Output the (X, Y) coordinate of the center of the cell containing the given text.  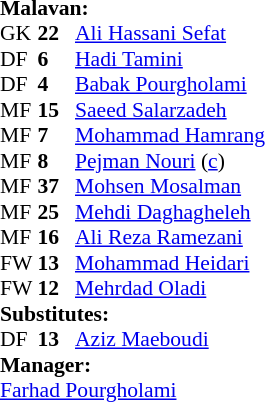
Ali Hassani Sefat (170, 33)
Ali Reza Ramezani (170, 237)
Babak Pourgholami (170, 85)
Aziz Maeboudi (170, 339)
Mohammad Hamrang (170, 135)
Saeed Salarzadeh (170, 110)
Mehrdad Oladi (170, 289)
4 (57, 85)
Mehdi Daghagheleh (170, 212)
22 (57, 33)
7 (57, 135)
6 (57, 59)
12 (57, 289)
GK (19, 33)
Mohammad Heidari (170, 263)
Mohsen Mosalman (170, 187)
Manager: (132, 365)
Substitutes: (132, 314)
Pejman Nouri (c) (170, 161)
Hadi Tamini (170, 59)
37 (57, 187)
15 (57, 110)
8 (57, 161)
16 (57, 237)
25 (57, 212)
